Search for the cell housing the specified text and yield its (x, y) center coordinate. 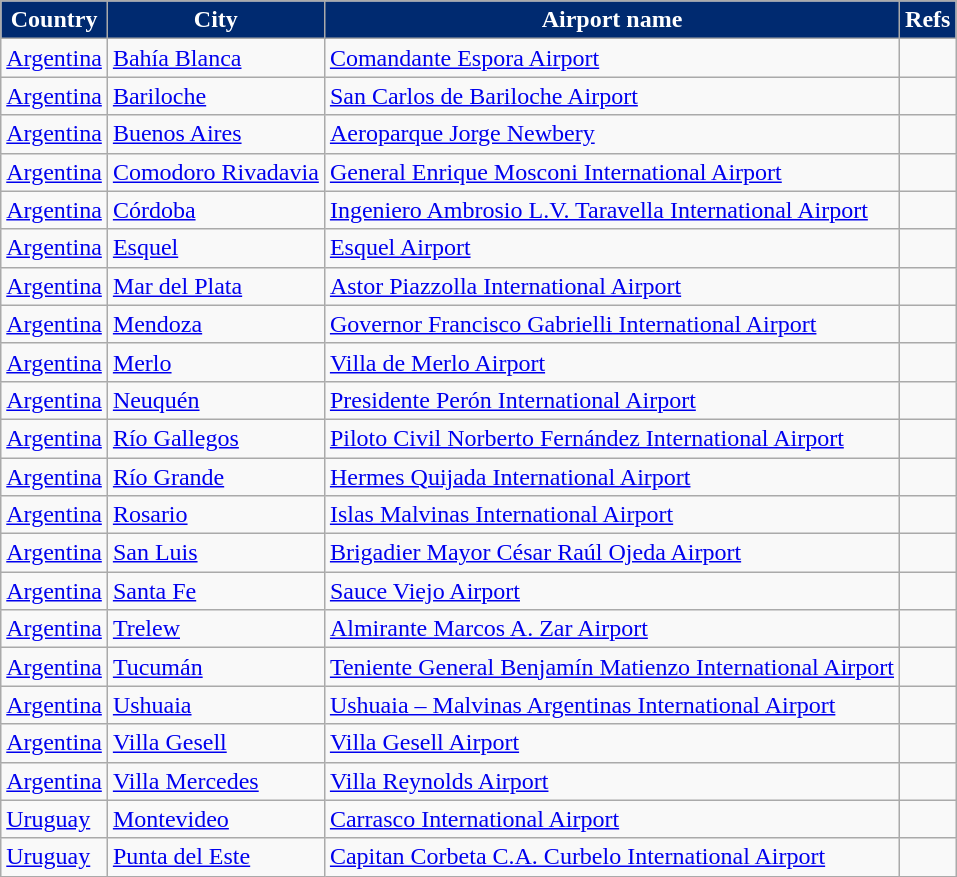
Airport name (612, 20)
Mendoza (216, 324)
Villa Gesell Airport (612, 743)
General Enrique Mosconi International Airport (612, 172)
Refs (928, 20)
Punta del Este (216, 857)
Villa Reynolds Airport (612, 781)
Ingeniero Ambrosio L.V. Taravella International Airport (612, 210)
Bariloche (216, 96)
Carrasco International Airport (612, 819)
Río Grande (216, 477)
City (216, 20)
Buenos Aires (216, 134)
Astor Piazzolla International Airport (612, 286)
Country (54, 20)
San Carlos de Bariloche Airport (612, 96)
Trelew (216, 629)
Hermes Quijada International Airport (612, 477)
Brigadier Mayor César Raúl Ojeda Airport (612, 553)
Rosario (216, 515)
Ushuaia (216, 705)
Montevideo (216, 819)
Ushuaia – Malvinas Argentinas International Airport (612, 705)
Capitan Corbeta C.A. Curbelo International Airport (612, 857)
Córdoba (216, 210)
Teniente General Benjamín Matienzo International Airport (612, 667)
Comodoro Rivadavia (216, 172)
Villa Gesell (216, 743)
Río Gallegos (216, 438)
San Luis (216, 553)
Islas Malvinas International Airport (612, 515)
Aeroparque Jorge Newbery (612, 134)
Governor Francisco Gabrielli International Airport (612, 324)
Neuquén (216, 400)
Piloto Civil Norberto Fernández International Airport (612, 438)
Tucumán (216, 667)
Villa Mercedes (216, 781)
Merlo (216, 362)
Esquel Airport (612, 248)
Presidente Perón International Airport (612, 400)
Esquel (216, 248)
Mar del Plata (216, 286)
Santa Fe (216, 591)
Villa de Merlo Airport (612, 362)
Almirante Marcos A. Zar Airport (612, 629)
Sauce Viejo Airport (612, 591)
Bahía Blanca (216, 58)
Comandante Espora Airport (612, 58)
